Scan for the cell matching the given text and deliver its [x, y] coordinate at center. 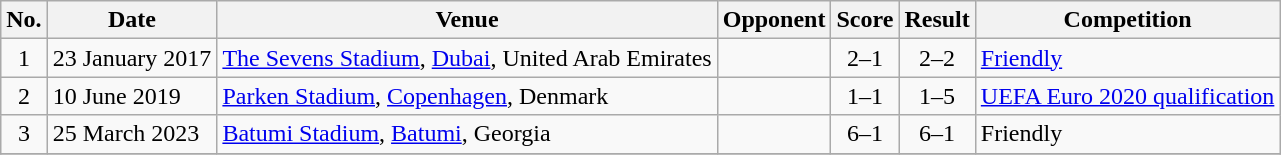
Parken Stadium, Copenhagen, Denmark [467, 96]
Venue [467, 20]
UEFA Euro 2020 qualification [1128, 96]
1 [24, 58]
10 June 2019 [132, 96]
Date [132, 20]
Batumi Stadium, Batumi, Georgia [467, 134]
1–1 [865, 96]
No. [24, 20]
2 [24, 96]
The Sevens Stadium, Dubai, United Arab Emirates [467, 58]
3 [24, 134]
2–2 [937, 58]
1–5 [937, 96]
Competition [1128, 20]
2–1 [865, 58]
Result [937, 20]
25 March 2023 [132, 134]
Score [865, 20]
Opponent [774, 20]
23 January 2017 [132, 58]
